Return the (X, Y) coordinate for the center point of the cell that contains the specified text.  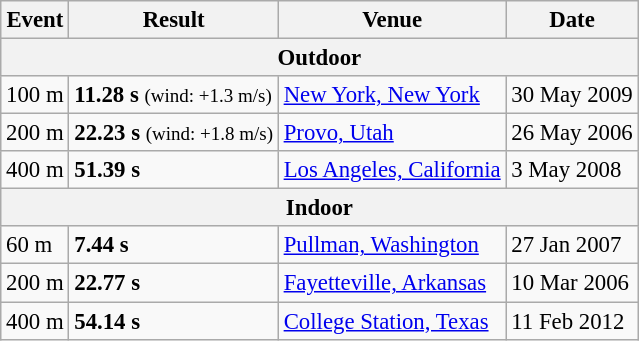
Indoor (320, 208)
26 May 2006 (572, 133)
Venue (392, 20)
Event (35, 20)
100 m (35, 95)
Date (572, 20)
60 m (35, 245)
New York, New York (392, 95)
3 May 2008 (572, 170)
22.23 s (wind: +1.8 m/s) (174, 133)
Provo, Utah (392, 133)
10 Mar 2006 (572, 283)
College Station, Texas (392, 321)
22.77 s (174, 283)
51.39 s (174, 170)
30 May 2009 (572, 95)
54.14 s (174, 321)
11 Feb 2012 (572, 321)
11.28 s (wind: +1.3 m/s) (174, 95)
7.44 s (174, 245)
Pullman, Washington (392, 245)
Los Angeles, California (392, 170)
Result (174, 20)
27 Jan 2007 (572, 245)
Outdoor (320, 58)
Fayetteville, Arkansas (392, 283)
